Detect which cell encompasses the target text, then output its (x, y) center coordinate. 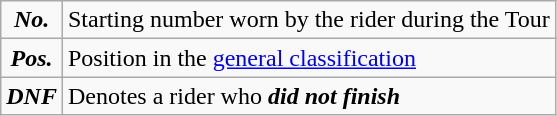
Position in the general classification (308, 58)
Denotes a rider who did not finish (308, 96)
DNF (32, 96)
No. (32, 20)
Starting number worn by the rider during the Tour (308, 20)
Pos. (32, 58)
